Search for the cell housing the specified text and yield its [x, y] center coordinate. 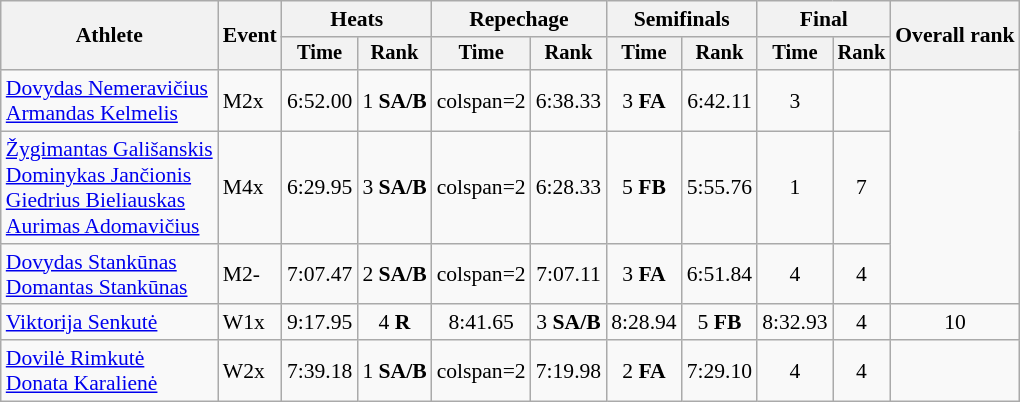
Dovydas StankūnasDomantas Stankūnas [110, 274]
7:07.11 [568, 274]
Semifinals [682, 19]
Žygimantas GališanskisDominykas JančionisGiedrius BieliauskasAurimas Adomavičius [110, 188]
6:51.84 [720, 274]
W2x [250, 370]
2 FA [644, 370]
Final [824, 19]
4 R [394, 323]
W1x [250, 323]
7:19.98 [568, 370]
6:52.00 [320, 100]
2 SA/B [394, 274]
Heats [357, 19]
1 [794, 188]
Event [250, 36]
6:29.95 [320, 188]
7 [862, 188]
Dovydas NemeravičiusArmandas Kelmelis [110, 100]
Overall rank [954, 36]
M4x [250, 188]
7:29.10 [720, 370]
8:28.94 [644, 323]
6:28.33 [568, 188]
Viktorija Senkutė [110, 323]
5:55.76 [720, 188]
6:42.11 [720, 100]
Dovilė RimkutėDonata Karalienė [110, 370]
M2- [250, 274]
Repechage [520, 19]
3 [794, 100]
Athlete [110, 36]
8:41.65 [482, 323]
7:07.47 [320, 274]
9:17.95 [320, 323]
8:32.93 [794, 323]
6:38.33 [568, 100]
10 [954, 323]
7:39.18 [320, 370]
M2x [250, 100]
